Detect which cell encompasses the target text, then output its (X, Y) center coordinate. 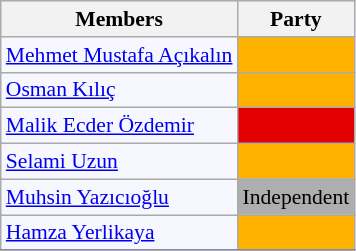
Muhsin Yazıcıoğlu (120, 197)
Selami Uzun (120, 162)
Malik Ecder Özdemir (120, 126)
Independent (296, 197)
Party (296, 19)
Hamza Yerlikaya (120, 233)
Osman Kılıç (120, 90)
Members (120, 19)
Mehmet Mustafa Açıkalın (120, 55)
